Detect which cell encompasses the target text, then output its [X, Y] center coordinate. 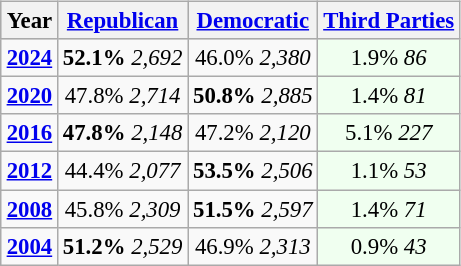
46.9% 2,313 [253, 246]
1.9% 86 [389, 58]
46.0% 2,380 [253, 58]
0.9% 43 [389, 246]
1.4% 81 [389, 96]
2016 [29, 133]
52.1% 2,692 [122, 58]
2012 [29, 171]
2024 [29, 58]
51.2% 2,529 [122, 246]
Year [29, 21]
53.5% 2,506 [253, 171]
45.8% 2,309 [122, 209]
2020 [29, 96]
1.4% 71 [389, 209]
51.5% 2,597 [253, 209]
Republican [122, 21]
Democratic [253, 21]
44.4% 2,077 [122, 171]
47.8% 2,148 [122, 133]
Third Parties [389, 21]
47.8% 2,714 [122, 96]
2008 [29, 209]
2004 [29, 246]
47.2% 2,120 [253, 133]
5.1% 227 [389, 133]
1.1% 53 [389, 171]
50.8% 2,885 [253, 96]
